Detect which cell encompasses the target text, then output its [X, Y] center coordinate. 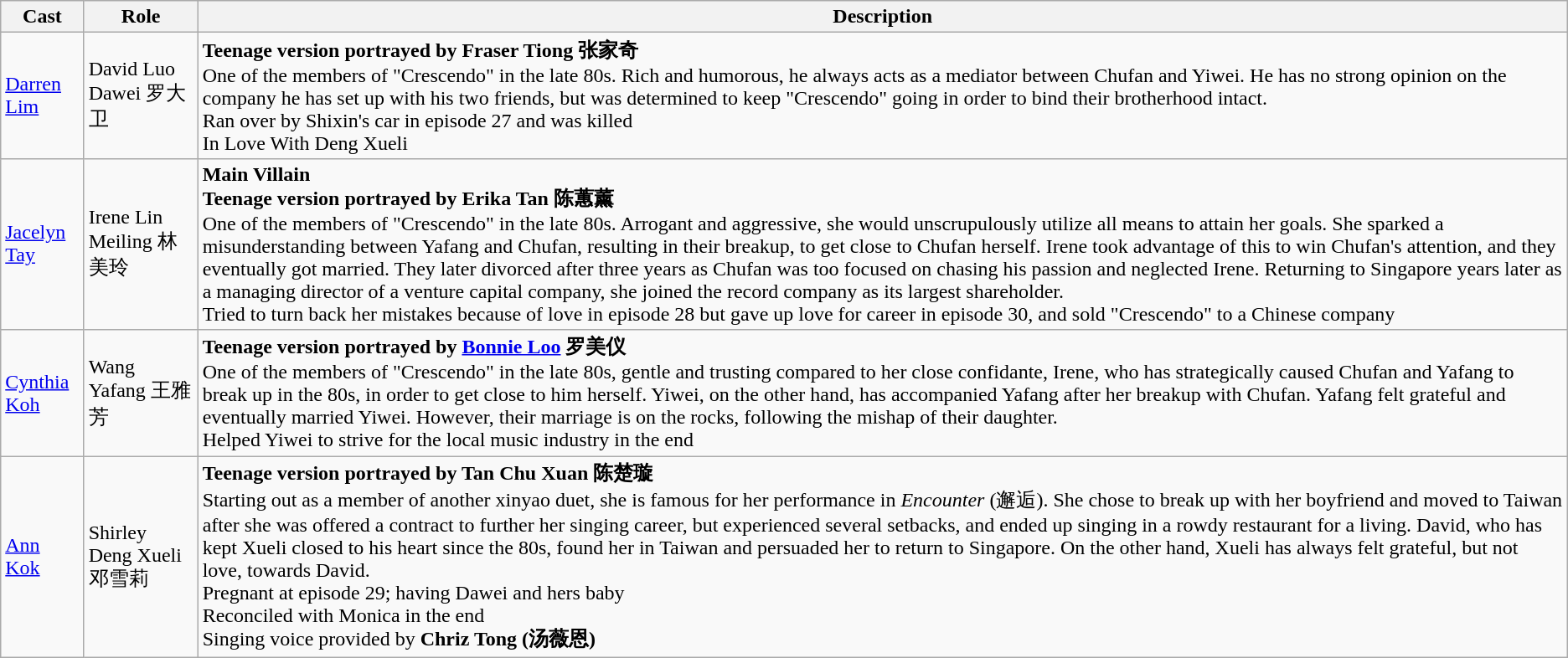
Jacelyn Tay [42, 244]
Shirley Deng Xueli 邓雪莉 [141, 556]
Irene Lin Meiling 林美玲 [141, 244]
Wang Yafang 王雅芳 [141, 393]
David Luo Dawei 罗大卫 [141, 95]
Cynthia Koh [42, 393]
Ann Kok [42, 556]
Role [141, 17]
Cast [42, 17]
Description [883, 17]
Darren Lim [42, 95]
